Extract the (x, y) coordinate from the center of the cell holding the provided text.  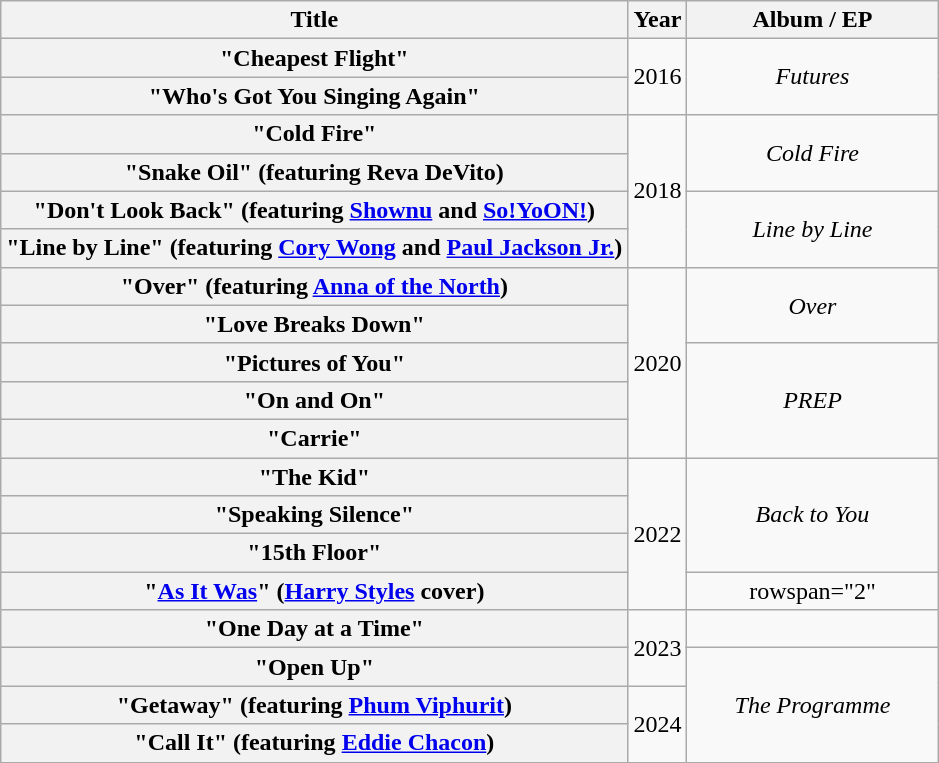
"As It Was" (Harry Styles cover) (314, 591)
Title (314, 20)
2020 (658, 362)
The Programme (812, 705)
Back to You (812, 515)
"Cheapest Flight" (314, 58)
"Love Breaks Down" (314, 324)
PREP (812, 400)
"The Kid" (314, 477)
2022 (658, 534)
Cold Fire (812, 153)
"Snake Oil" (featuring Reva DeVito) (314, 172)
"Pictures of You" (314, 362)
2016 (658, 77)
"Open Up" (314, 667)
rowspan="2" (812, 591)
"Don't Look Back" (featuring Shownu and So!YoON!) (314, 210)
"One Day at a Time" (314, 629)
"Who's Got You Singing Again" (314, 96)
"On and On" (314, 400)
2024 (658, 724)
"Line by Line" (featuring Cory Wong and Paul Jackson Jr.) (314, 248)
2018 (658, 191)
"Speaking Silence" (314, 515)
Over (812, 305)
Year (658, 20)
Album / EP (812, 20)
Line by Line (812, 229)
"15th Floor" (314, 553)
"Call It" (featuring Eddie Chacon) (314, 743)
"Carrie" (314, 438)
Futures (812, 77)
"Getaway" (featuring Phum Viphurit) (314, 705)
"Over" (featuring Anna of the North) (314, 286)
2023 (658, 648)
"Cold Fire" (314, 134)
